Output the [x, y] coordinate of the center of the cell containing the given text.  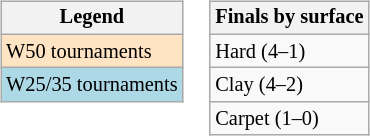
W25/35 tournaments [92, 85]
Clay (4–2) [289, 85]
Carpet (1–0) [289, 119]
Legend [92, 18]
Finals by surface [289, 18]
W50 tournaments [92, 51]
Hard (4–1) [289, 51]
